Pinpoint the cell where the given text exists, returning its (x, y) midpoint coordinate. 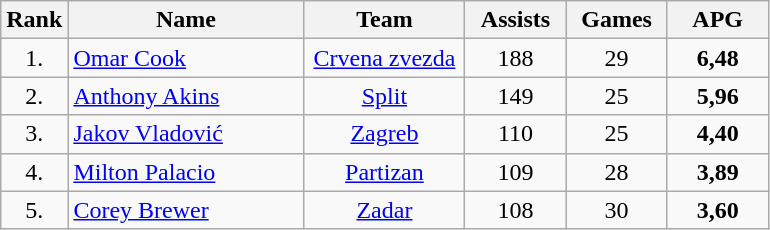
Jakov Vladović (186, 134)
Rank (34, 20)
Omar Cook (186, 58)
4,40 (718, 134)
Milton Palacio (186, 172)
Anthony Akins (186, 96)
149 (516, 96)
3,89 (718, 172)
3. (34, 134)
4. (34, 172)
Partizan (384, 172)
Zadar (384, 210)
110 (516, 134)
3,60 (718, 210)
Name (186, 20)
6,48 (718, 58)
30 (616, 210)
APG (718, 20)
Team (384, 20)
28 (616, 172)
108 (516, 210)
5. (34, 210)
Crvena zvezda (384, 58)
29 (616, 58)
5,96 (718, 96)
188 (516, 58)
2. (34, 96)
Corey Brewer (186, 210)
1. (34, 58)
Zagreb (384, 134)
Split (384, 96)
Games (616, 20)
Assists (516, 20)
109 (516, 172)
